Return (x, y) of the center of cell containing provided text 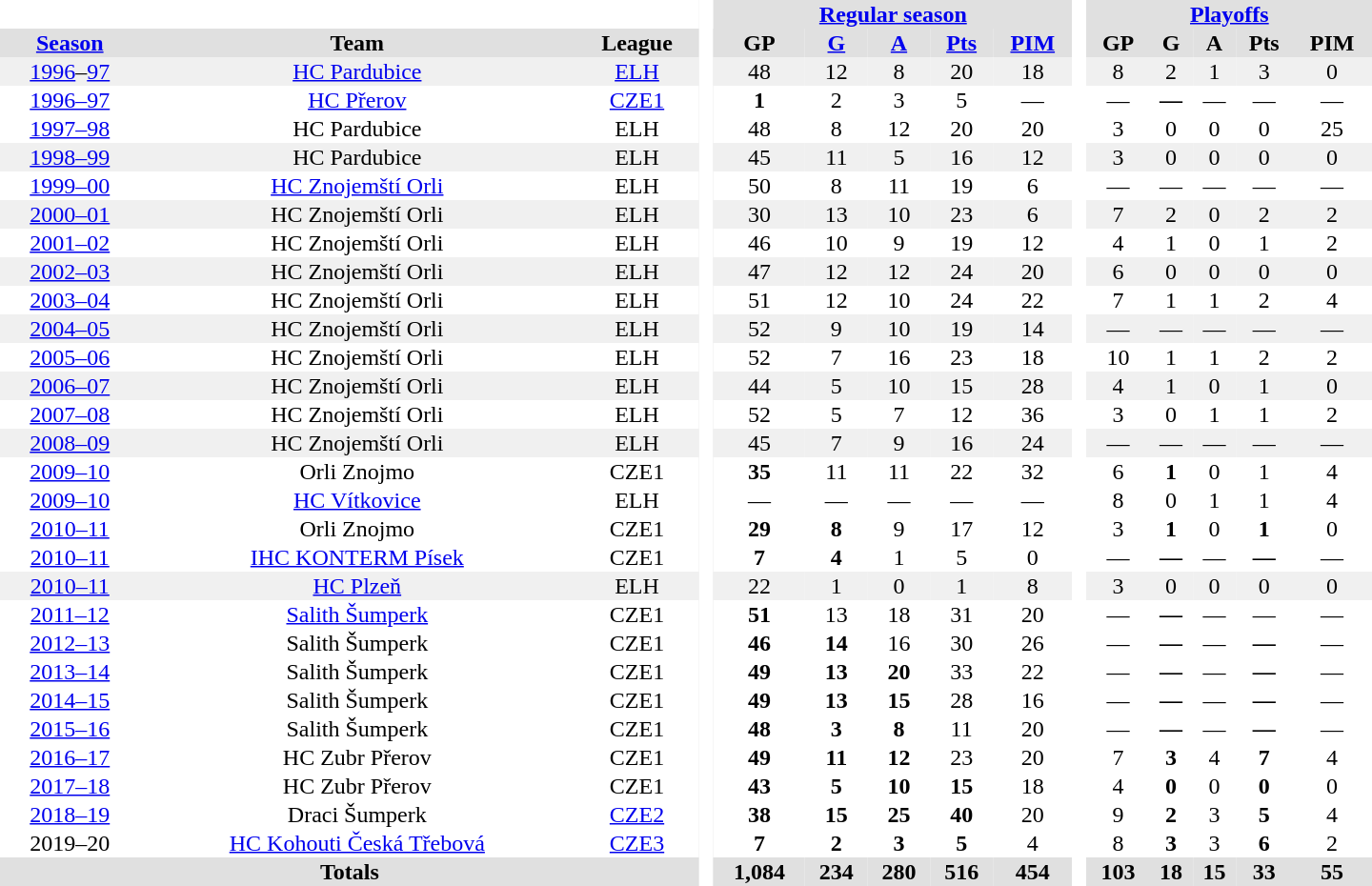
103 (1119, 872)
HC Přerov (356, 100)
1,084 (759, 872)
Season (70, 43)
2001–02 (70, 243)
CZE3 (636, 843)
32 (1033, 472)
Playoffs (1229, 14)
40 (961, 815)
280 (899, 872)
2008–09 (70, 443)
IHC KONTERM Písek (356, 557)
2002–03 (70, 272)
234 (837, 872)
47 (759, 272)
HC Kohouti Česká Třebová (356, 843)
31 (961, 614)
1999–00 (70, 186)
2004–05 (70, 329)
Totals (350, 872)
36 (1033, 414)
Draci Šumperk (356, 815)
2003–04 (70, 300)
2005–06 (70, 357)
HC Vítkovice (356, 500)
17 (961, 529)
2017–18 (70, 786)
1998–99 (70, 157)
50 (759, 186)
2007–08 (70, 414)
35 (759, 472)
2016–17 (70, 757)
26 (1033, 643)
2018–19 (70, 815)
44 (759, 386)
2014–15 (70, 700)
1997–98 (70, 129)
43 (759, 786)
516 (961, 872)
HC Plzeň (356, 586)
2015–16 (70, 729)
29 (759, 529)
38 (759, 815)
2000–01 (70, 214)
2011–12 (70, 614)
2012–13 (70, 643)
2013–14 (70, 672)
Team (356, 43)
454 (1033, 872)
2006–07 (70, 386)
2019–20 (70, 843)
55 (1332, 872)
Regular season (894, 14)
CZE2 (636, 815)
League (636, 43)
